Identify which cell holds the provided text, then report its [x, y] central coordinate. 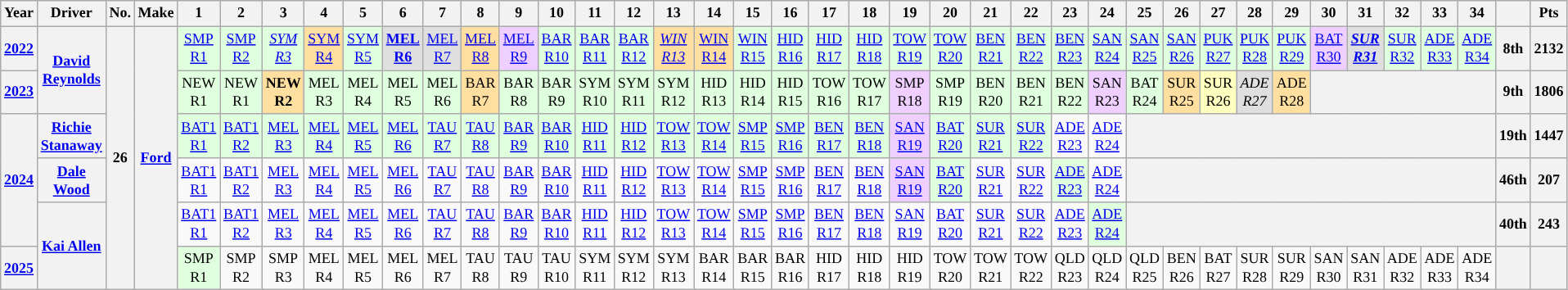
SANR31 [1365, 268]
TOWR22 [1031, 268]
BARR16 [791, 268]
SMPR19 [949, 93]
No. [119, 13]
1 [199, 13]
MELR8 [481, 48]
20 [949, 13]
19th [1514, 136]
16 [791, 13]
SYMR3 [283, 48]
23 [1070, 13]
4 [324, 13]
HIDR19 [910, 268]
BARR15 [753, 268]
BENR20 [990, 93]
27 [1218, 13]
BARR11 [595, 48]
33 [1440, 13]
11 [595, 13]
SURR31 [1365, 48]
BARR14 [714, 268]
SMPR18 [910, 93]
SURR28 [1255, 268]
9 [519, 13]
MELR9 [519, 48]
SMPR3 [283, 268]
34 [1477, 13]
31 [1365, 13]
22 [1031, 13]
2022 [20, 48]
17 [828, 13]
6 [403, 13]
8 [481, 13]
BENR23 [1070, 48]
SANR25 [1145, 48]
BARR7 [481, 93]
30 [1329, 13]
SANR26 [1182, 48]
TAUR9 [519, 268]
207 [1548, 180]
40th [1514, 224]
25 [1145, 13]
SURR32 [1402, 48]
HIDR16 [791, 48]
PUKR29 [1291, 48]
24 [1107, 13]
HIDR15 [791, 93]
BENR26 [1182, 268]
QLDR23 [1070, 268]
WINR13 [673, 48]
Pts [1548, 13]
SURR26 [1218, 93]
SANR23 [1107, 93]
BATR27 [1218, 268]
18 [869, 13]
HIDR14 [753, 93]
32 [1402, 13]
QLDR25 [1145, 268]
Driver [71, 13]
243 [1548, 224]
12 [634, 13]
BARR12 [634, 48]
2132 [1548, 48]
SYMR13 [673, 268]
1806 [1548, 93]
TAUR10 [556, 268]
SYMR5 [363, 48]
Kai Allen [71, 246]
1447 [1548, 136]
7 [442, 13]
PUKR27 [1218, 48]
PUKR28 [1255, 48]
14 [714, 13]
19 [910, 13]
2023 [20, 93]
ADER28 [1291, 93]
NEWR2 [283, 93]
Year [20, 13]
2024 [20, 180]
TOWR19 [910, 48]
21 [990, 13]
13 [673, 13]
2 [241, 13]
9th [1514, 93]
5 [363, 13]
David Reynolds [71, 70]
28 [1255, 13]
BARR8 [519, 93]
BATR24 [1145, 93]
SURR29 [1291, 268]
SANR24 [1107, 48]
ADER27 [1255, 93]
WINR14 [714, 48]
SYMR10 [595, 93]
ADER32 [1402, 268]
8th [1514, 48]
SURR25 [1182, 93]
Make [155, 13]
10 [556, 13]
Richie Stanaway [71, 136]
15 [753, 13]
TOWR17 [869, 93]
WINR15 [753, 48]
QLDR24 [1107, 268]
Dale Wood [71, 180]
29 [1291, 13]
SANR30 [1329, 268]
SYMR4 [324, 48]
46th [1514, 180]
TOWR16 [828, 93]
2025 [20, 268]
HIDR13 [714, 93]
Ford [155, 158]
BATR30 [1329, 48]
TOWR21 [990, 268]
3 [283, 13]
